Return the [x, y] coordinate for the center point of the cell that contains the specified text.  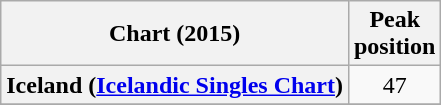
Chart (2015) [175, 34]
Peakposition [394, 34]
Iceland (Icelandic Singles Chart) [175, 85]
47 [394, 85]
